Output the [x, y] coordinate of the center of the cell containing the given text.  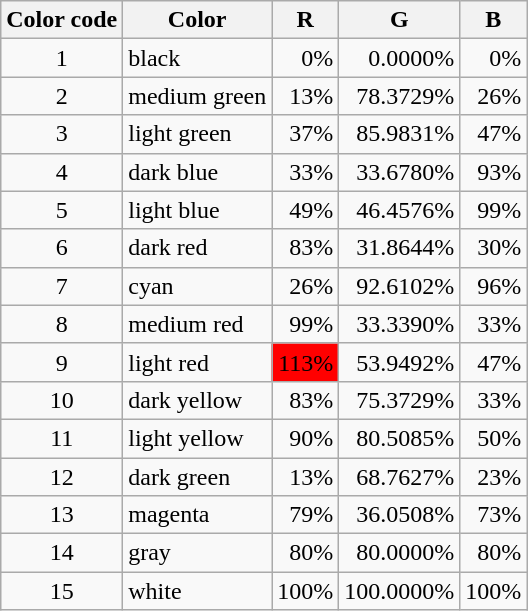
31.8644% [400, 248]
92.6102% [400, 286]
73% [494, 515]
11 [62, 438]
33.3390% [400, 324]
80.0000% [400, 553]
medium red [198, 324]
5 [62, 210]
33.6780% [400, 172]
10 [62, 400]
113% [306, 362]
93% [494, 172]
12 [62, 477]
23% [494, 477]
Color code [62, 20]
Color [198, 20]
36.0508% [400, 515]
6 [62, 248]
15 [62, 591]
49% [306, 210]
G [400, 20]
68.7627% [400, 477]
80.5085% [400, 438]
46.4576% [400, 210]
3 [62, 134]
50% [494, 438]
light green [198, 134]
dark blue [198, 172]
9 [62, 362]
R [306, 20]
2 [62, 96]
30% [494, 248]
14 [62, 553]
medium green [198, 96]
light red [198, 362]
8 [62, 324]
dark red [198, 248]
90% [306, 438]
85.9831% [400, 134]
100.0000% [400, 591]
75.3729% [400, 400]
dark yellow [198, 400]
96% [494, 286]
4 [62, 172]
dark green [198, 477]
0.0000% [400, 58]
cyan [198, 286]
magenta [198, 515]
1 [62, 58]
gray [198, 553]
light blue [198, 210]
white [198, 591]
37% [306, 134]
78.3729% [400, 96]
7 [62, 286]
13 [62, 515]
light yellow [198, 438]
53.9492% [400, 362]
79% [306, 515]
black [198, 58]
B [494, 20]
